Scan for the cell matching the given text and deliver its (X, Y) coordinate at center. 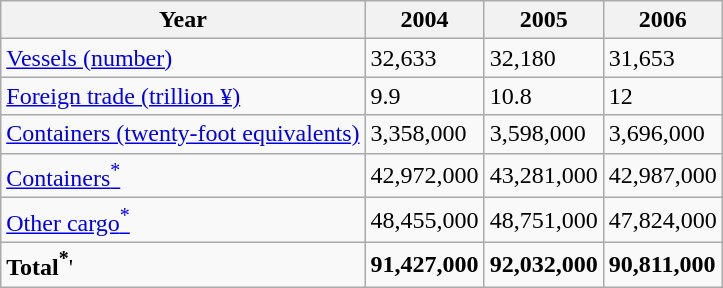
Foreign trade (trillion ¥) (183, 96)
Total*' (183, 264)
32,633 (424, 58)
2005 (544, 20)
Year (183, 20)
48,455,000 (424, 220)
92,032,000 (544, 264)
Other cargo* (183, 220)
42,972,000 (424, 176)
3,358,000 (424, 134)
31,653 (662, 58)
48,751,000 (544, 220)
47,824,000 (662, 220)
2006 (662, 20)
12 (662, 96)
43,281,000 (544, 176)
9.9 (424, 96)
10.8 (544, 96)
Containers* (183, 176)
90,811,000 (662, 264)
32,180 (544, 58)
Vessels (number) (183, 58)
42,987,000 (662, 176)
2004 (424, 20)
3,696,000 (662, 134)
91,427,000 (424, 264)
Containers (twenty-foot equivalents) (183, 134)
3,598,000 (544, 134)
